Capture the cell that displays the provided text and extract its (x, y) central coordinate. 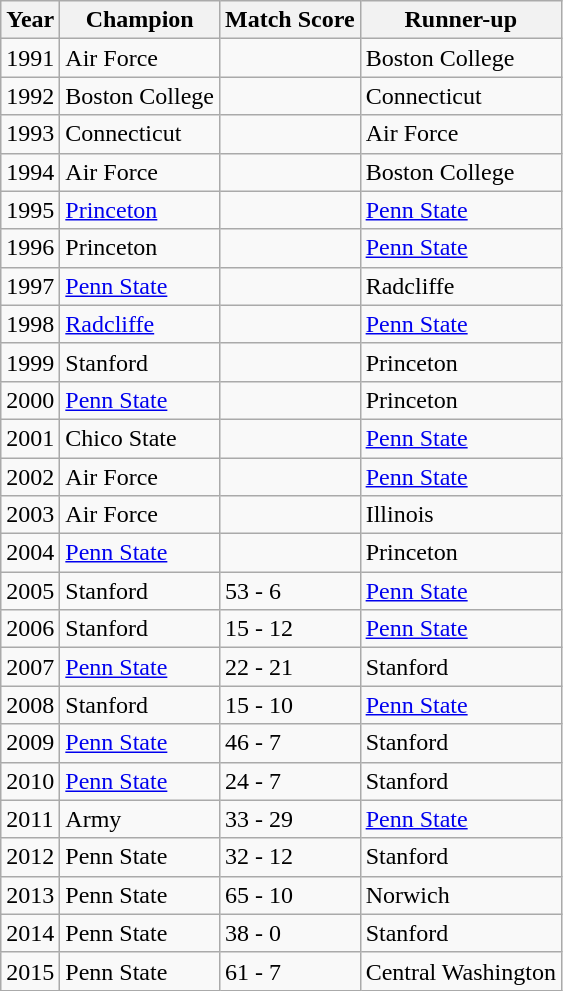
2003 (30, 515)
38 - 0 (290, 933)
53 - 6 (290, 591)
1994 (30, 172)
46 - 7 (290, 743)
1992 (30, 96)
2010 (30, 781)
2002 (30, 477)
24 - 7 (290, 781)
1997 (30, 286)
2015 (30, 971)
Chico State (140, 438)
2008 (30, 705)
Champion (140, 20)
61 - 7 (290, 971)
2009 (30, 743)
Runner-up (460, 20)
2013 (30, 895)
2000 (30, 400)
2001 (30, 438)
1991 (30, 58)
2006 (30, 629)
15 - 10 (290, 705)
Norwich (460, 895)
2012 (30, 857)
Army (140, 819)
Year (30, 20)
2014 (30, 933)
32 - 12 (290, 857)
Illinois (460, 515)
2011 (30, 819)
Match Score (290, 20)
2004 (30, 553)
2005 (30, 591)
1999 (30, 362)
2007 (30, 667)
1995 (30, 210)
65 - 10 (290, 895)
1996 (30, 248)
Central Washington (460, 971)
15 - 12 (290, 629)
33 - 29 (290, 819)
1993 (30, 134)
22 - 21 (290, 667)
1998 (30, 324)
